Find where the given text appears and provide that cell's center as [x, y] coordinate. 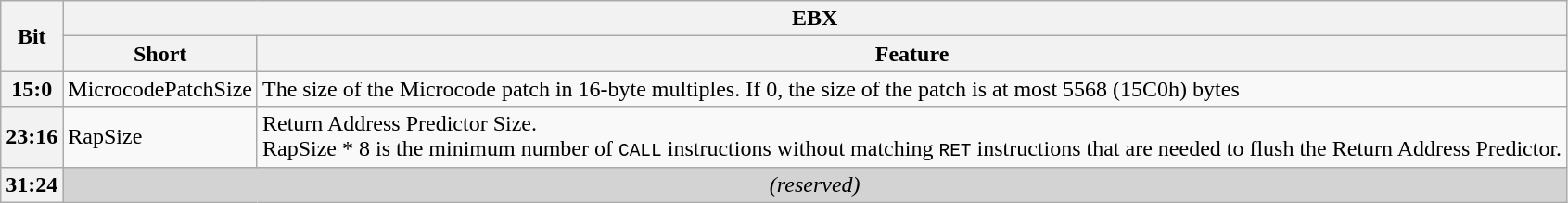
EBX [815, 19]
Short [160, 54]
23:16 [32, 137]
RapSize [160, 137]
Bit [32, 36]
MicrocodePatchSize [160, 89]
Feature [911, 54]
31:24 [32, 184]
15:0 [32, 89]
The size of the Microcode patch in 16-byte multiples. If 0, the size of the patch is at most 5568 (15C0h) bytes [911, 89]
(reserved) [815, 184]
